From the cell containing the given text, extract its center point as (x, y) coordinate. 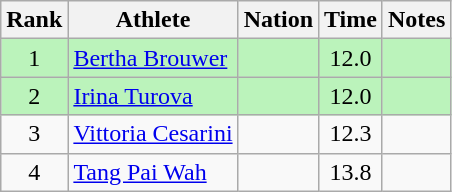
Bertha Brouwer (153, 58)
Notes (416, 20)
12.3 (351, 134)
Nation (278, 20)
Athlete (153, 20)
4 (34, 172)
Rank (34, 20)
Irina Turova (153, 96)
1 (34, 58)
2 (34, 96)
13.8 (351, 172)
Time (351, 20)
Vittoria Cesarini (153, 134)
3 (34, 134)
Tang Pai Wah (153, 172)
